Provide the [x, y] coordinate of the cell's center where the given text is located.  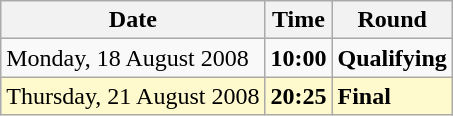
Monday, 18 August 2008 [133, 58]
Round [392, 20]
Thursday, 21 August 2008 [133, 96]
10:00 [298, 58]
Time [298, 20]
Final [392, 96]
Date [133, 20]
20:25 [298, 96]
Qualifying [392, 58]
